From the cell containing the given text, extract its center point as (x, y) coordinate. 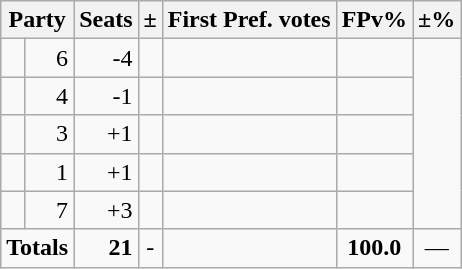
4 (48, 96)
First Pref. votes (249, 20)
7 (48, 210)
±% (437, 20)
Totals (38, 248)
+3 (106, 210)
3 (48, 134)
21 (106, 248)
Party (38, 20)
1 (48, 172)
FPv% (374, 20)
100.0 (374, 248)
± (150, 20)
Seats (106, 20)
-4 (106, 58)
— (437, 248)
-1 (106, 96)
6 (48, 58)
- (150, 248)
